Scan for the cell matching the given text and deliver its [X, Y] coordinate at center. 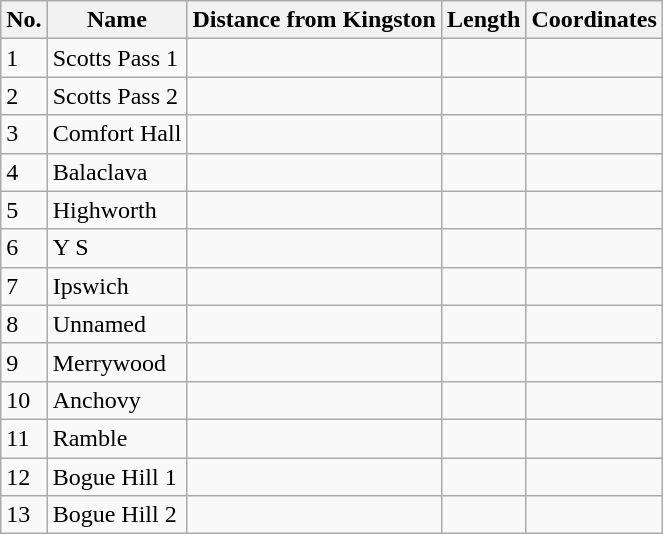
Length [483, 20]
8 [24, 324]
No. [24, 20]
Anchovy [117, 400]
3 [24, 134]
4 [24, 172]
Comfort Hall [117, 134]
Scotts Pass 1 [117, 58]
Bogue Hill 1 [117, 477]
7 [24, 286]
1 [24, 58]
Balaclava [117, 172]
Ramble [117, 438]
2 [24, 96]
Unnamed [117, 324]
Bogue Hill 2 [117, 515]
10 [24, 400]
13 [24, 515]
Highworth [117, 210]
Y S [117, 248]
Distance from Kingston [314, 20]
Ipswich [117, 286]
12 [24, 477]
11 [24, 438]
Name [117, 20]
6 [24, 248]
Merrywood [117, 362]
5 [24, 210]
9 [24, 362]
Scotts Pass 2 [117, 96]
Coordinates [594, 20]
